Pinpoint the cell where the given text exists, returning its [x, y] midpoint coordinate. 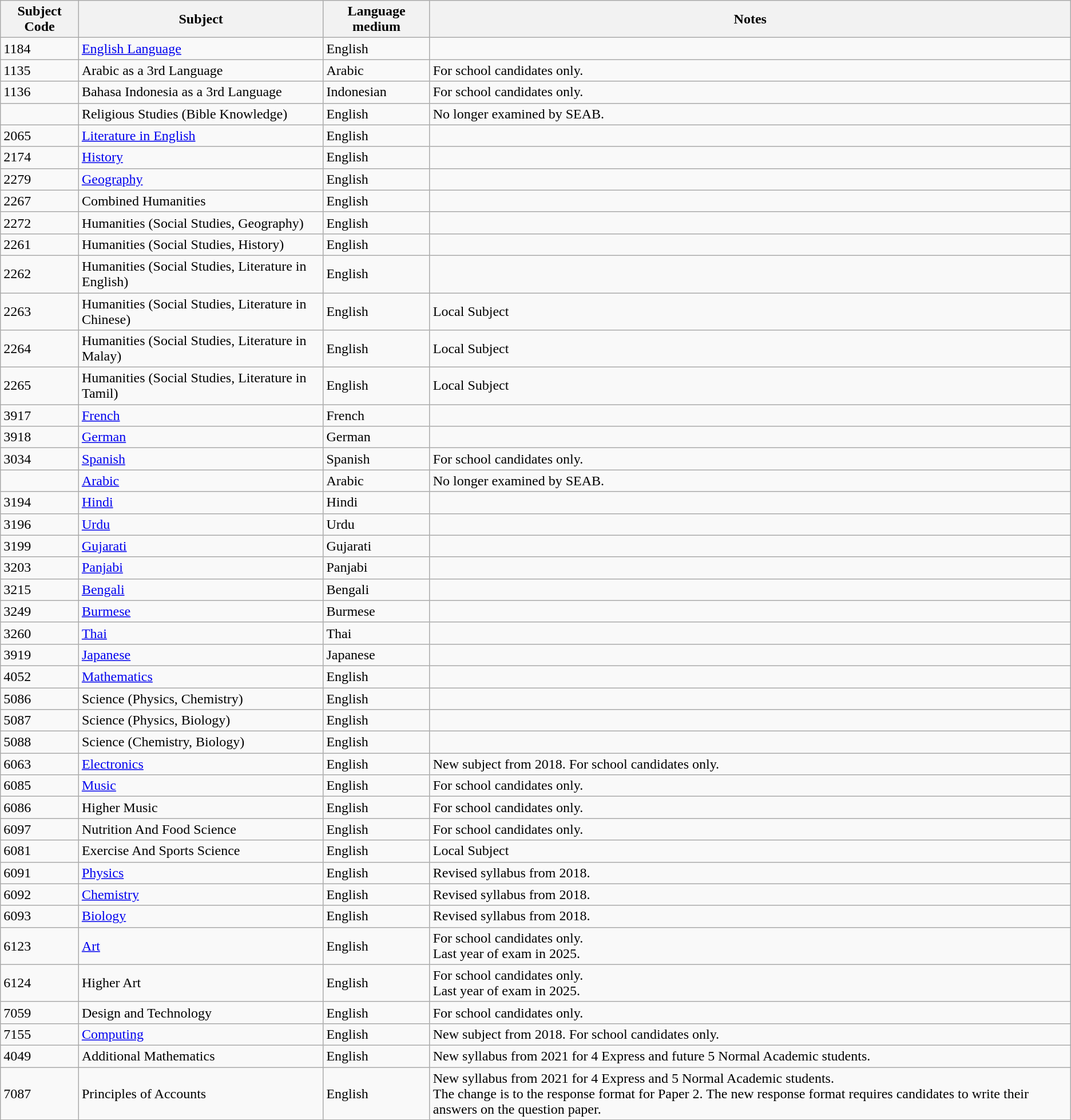
5087 [40, 721]
Bahasa Indonesia as a 3rd Language [201, 92]
7087 [40, 1093]
Principles of Accounts [201, 1093]
1184 [40, 49]
Design and Technology [201, 1012]
6124 [40, 983]
Biology [201, 916]
New syllabus from 2021 for 4 Express and future 5 Normal Academic students. [750, 1056]
6123 [40, 945]
4049 [40, 1056]
3194 [40, 502]
Science (Physics, Chemistry) [201, 699]
5088 [40, 742]
Higher Art [201, 983]
Mathematics [201, 676]
Literature in English [201, 136]
Notes [750, 19]
6097 [40, 829]
3918 [40, 437]
Combined Humanities [201, 201]
2263 [40, 311]
Humanities (Social Studies, Literature in Tamil) [201, 386]
1136 [40, 92]
Humanities (Social Studies, Geography) [201, 223]
Humanities (Social Studies, History) [201, 244]
7059 [40, 1012]
Humanities (Social Studies, Literature in Malay) [201, 349]
6093 [40, 916]
2279 [40, 179]
Language medium [376, 19]
Art [201, 945]
Chemistry [201, 895]
Indonesian [376, 92]
4052 [40, 676]
6086 [40, 808]
3919 [40, 655]
6091 [40, 873]
3034 [40, 459]
Geography [201, 179]
6092 [40, 895]
3203 [40, 568]
2262 [40, 274]
Nutrition And Food Science [201, 829]
2272 [40, 223]
5086 [40, 699]
7155 [40, 1034]
6063 [40, 764]
3215 [40, 589]
3199 [40, 546]
3917 [40, 415]
6081 [40, 851]
3260 [40, 633]
Subject [201, 19]
Computing [201, 1034]
English Language [201, 49]
1135 [40, 70]
Science (Physics, Biology) [201, 721]
2267 [40, 201]
Religious Studies (Bible Knowledge) [201, 114]
Arabic as a 3rd Language [201, 70]
2264 [40, 349]
2265 [40, 386]
Science (Chemistry, Biology) [201, 742]
2065 [40, 136]
Humanities (Social Studies, Literature in English) [201, 274]
Physics [201, 873]
History [201, 157]
Higher Music [201, 808]
Subject Code [40, 19]
2174 [40, 157]
Exercise And Sports Science [201, 851]
Music [201, 786]
Electronics [201, 764]
Additional Mathematics [201, 1056]
6085 [40, 786]
Humanities (Social Studies, Literature in Chinese) [201, 311]
2261 [40, 244]
3249 [40, 611]
3196 [40, 524]
